Return (X, Y) of the center of cell containing provided text 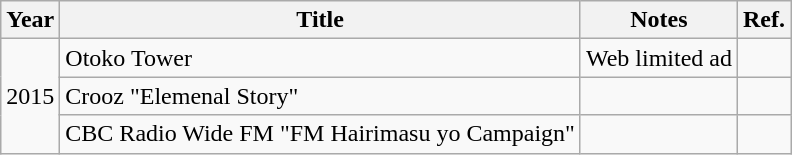
Web limited ad (658, 58)
Ref. (764, 20)
CBC Radio Wide FM "FM Hairimasu yo Campaign" (320, 134)
Year (30, 20)
Otoko Tower (320, 58)
Notes (658, 20)
Title (320, 20)
2015 (30, 96)
Crooz "Elemenal Story" (320, 96)
